Provide the [x, y] coordinate of the cell's center where the given text is located.  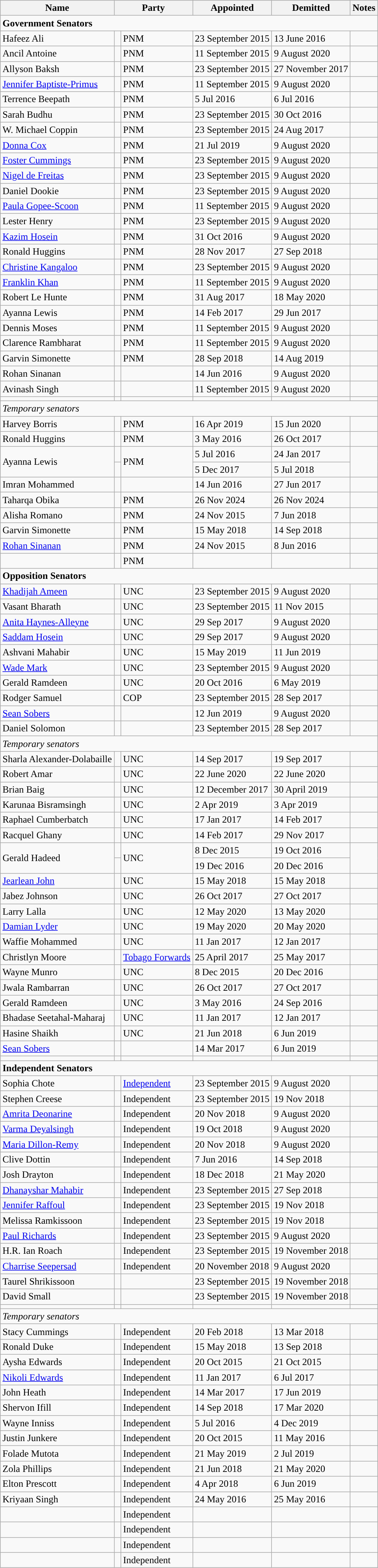
2 Jul 2019 [311, 1454]
Taharqa Obika [57, 500]
24 Sep 2016 [311, 1003]
17 Mar 2020 [311, 1408]
6 May 2019 [311, 683]
24 May 2016 [232, 1499]
Sophia Chote [57, 1083]
6 Jul 2016 [311, 99]
Kriyaan Singh [57, 1499]
Clive Dottin [57, 1160]
Donna Cox [57, 145]
Paula Gopee-Scoon [57, 206]
11 Jun 2019 [311, 652]
David Small [57, 1297]
18 May 2020 [311, 297]
Saddam Hosein [57, 637]
Elton Prescott [57, 1484]
Jabez Johnson [57, 896]
Stacy Cummings [57, 1331]
Ronald Duke [57, 1347]
2 Apr 2019 [232, 805]
12 May 2020 [232, 911]
Harvey Borris [57, 424]
Daniel Solomon [57, 729]
Wade Mark [57, 667]
W. Michael Coppin [57, 130]
11 Nov 2015 [311, 606]
Bhadase Seetahal-Maharaj [57, 1018]
Vasant Bharath [57, 606]
18 Dec 2018 [232, 1175]
27 November 2017 [311, 69]
6 Jul 2017 [311, 1377]
Imran Mohammed [57, 485]
29 Nov 2017 [311, 835]
Name [57, 8]
13 Sep 2018 [311, 1347]
28 Sep 2018 [232, 358]
Christine Kangaloo [57, 267]
Jennifer Raffoul [57, 1205]
25 April 2017 [232, 957]
17 Jun 2019 [311, 1393]
19 Oct 2016 [311, 850]
Tobago Forwards [157, 957]
11 May 2016 [311, 1438]
Nikoli Edwards [57, 1377]
Damian Lyder [57, 927]
Clarence Rambharat [57, 343]
Racquel Ghany [57, 835]
19 Sep 2017 [311, 759]
Khadijah Ameen [57, 591]
28 Nov 2017 [232, 252]
Allyson Baksh [57, 69]
Anita Haynes-Alleyne [57, 622]
21 Oct 2015 [311, 1362]
Kazim Hosein [57, 237]
30 April 2019 [311, 789]
4 Dec 2019 [311, 1423]
Zola Phillips [57, 1469]
Wayne Inniss [57, 1423]
Charrise Seepersad [57, 1266]
7 Jun 2016 [232, 1160]
Terrence Beepath [57, 99]
COP [157, 698]
Dhanayshar Mahabir [57, 1190]
13 Mar 2018 [311, 1331]
13 June 2016 [311, 38]
27 Jun 2017 [311, 485]
Dennis Moses [57, 328]
Foster Cummings [57, 160]
19 Oct 2018 [232, 1129]
Robert Amar [57, 774]
Sarah Budhu [57, 114]
Jennifer Baptiste-Primus [57, 84]
19 May 2020 [232, 927]
Christlyn Moore [57, 957]
Josh Drayton [57, 1175]
13 May 2020 [311, 911]
Justin Junkere [57, 1438]
Ashvani Mahabir [57, 652]
Larry Lalla [57, 911]
Shervon Ifill [57, 1408]
31 Oct 2016 [232, 237]
John Heath [57, 1393]
Daniel Dookie [57, 191]
Demitted [311, 8]
20 Feb 2018 [232, 1331]
Karunaa Bisramsingh [57, 805]
Appointed [232, 8]
25 May 2017 [311, 957]
Lester Henry [57, 221]
Hasine Shaikh [57, 1033]
20 May 2020 [311, 927]
Paul Richards [57, 1236]
15 May 2019 [232, 652]
14 Sep 2017 [232, 759]
Alisha Romano [57, 515]
Jearlean John [57, 881]
Varma Deyalsingh [57, 1129]
Folade Mutota [57, 1454]
Stephen Creese [57, 1098]
7 Jun 2018 [311, 515]
Franklin Khan [57, 282]
Taurel Shrikissoon [57, 1281]
Brian Baig [57, 789]
16 Apr 2019 [232, 424]
12 Jun 2019 [232, 713]
19 Dec 2016 [232, 865]
5 Dec 2017 [232, 470]
Robert Le Hunte [57, 297]
Opposition Senators [189, 576]
21 May 2019 [232, 1454]
Melissa Ramkissoon [57, 1221]
Maria Dillon-Remy [57, 1144]
24 Jan 2017 [311, 454]
Party [153, 8]
Waffie Mohammed [57, 942]
Nigel de Freitas [57, 175]
Ancil Antoine [57, 54]
29 Jun 2017 [311, 313]
25 May 2016 [311, 1499]
Wayne Munro [57, 972]
20 November 2018 [232, 1266]
14 Aug 2019 [311, 358]
31 Aug 2017 [232, 297]
Gerald Hadeed [57, 858]
4 Apr 2018 [232, 1484]
24 Aug 2017 [311, 130]
Independent Senators [189, 1068]
15 Jun 2020 [311, 424]
Rodger Samuel [57, 698]
Sharla Alexander-Dolabaille [57, 759]
12 December 2017 [232, 789]
20 Oct 2016 [232, 683]
H.R. Ian Roach [57, 1251]
Amrita Deonarine [57, 1114]
Raphael Cumberbatch [57, 820]
8 Jun 2016 [311, 546]
Aysha Edwards [57, 1362]
Hafeez Ali [57, 38]
3 Apr 2019 [311, 805]
17 Jan 2017 [232, 820]
Jwala Rambarran [57, 988]
5 Jul 2018 [311, 470]
Government Senators [189, 23]
Avinash Singh [57, 389]
21 Jul 2019 [232, 145]
30 Oct 2016 [311, 114]
Notes [364, 8]
